Provide the (X, Y) coordinate of the cell's center where the given text is located.  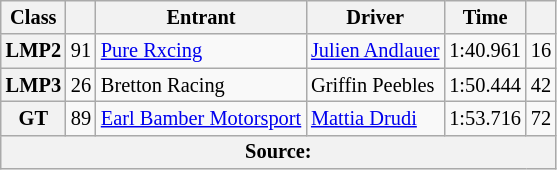
Source: (278, 152)
Time (485, 17)
Class (34, 17)
Driver (375, 17)
89 (81, 118)
Griffin Peebles (375, 85)
Pure Rxcing (201, 51)
Earl Bamber Motorsport (201, 118)
LMP3 (34, 85)
GT (34, 118)
16 (541, 51)
Julien Andlauer (375, 51)
Entrant (201, 17)
1:53.716 (485, 118)
72 (541, 118)
1:40.961 (485, 51)
42 (541, 85)
Mattia Drudi (375, 118)
1:50.444 (485, 85)
Bretton Racing (201, 85)
26 (81, 85)
91 (81, 51)
LMP2 (34, 51)
